Pinpoint the cell where the given text exists, returning its (X, Y) midpoint coordinate. 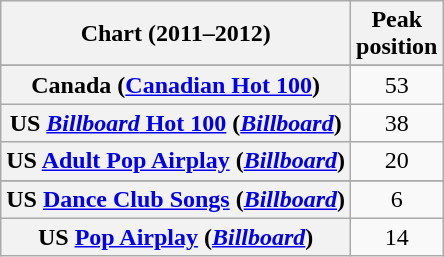
US Pop Airplay (Billboard) (176, 237)
20 (397, 161)
14 (397, 237)
US Adult Pop Airplay (Billboard) (176, 161)
Chart (2011–2012) (176, 34)
Canada (Canadian Hot 100) (176, 85)
38 (397, 123)
Peakposition (397, 34)
6 (397, 199)
US Dance Club Songs (Billboard) (176, 199)
US Billboard Hot 100 (Billboard) (176, 123)
53 (397, 85)
